Determine the (x, y) coordinate at the center of the cell enclosing the given text.  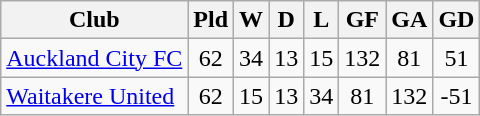
GA (410, 20)
Waitakere United (94, 96)
D (286, 20)
Auckland City FC (94, 58)
GF (362, 20)
W (252, 20)
-51 (456, 96)
GD (456, 20)
L (322, 20)
Club (94, 20)
Pld (211, 20)
51 (456, 58)
